Scan for the cell matching the given text and deliver its [x, y] coordinate at center. 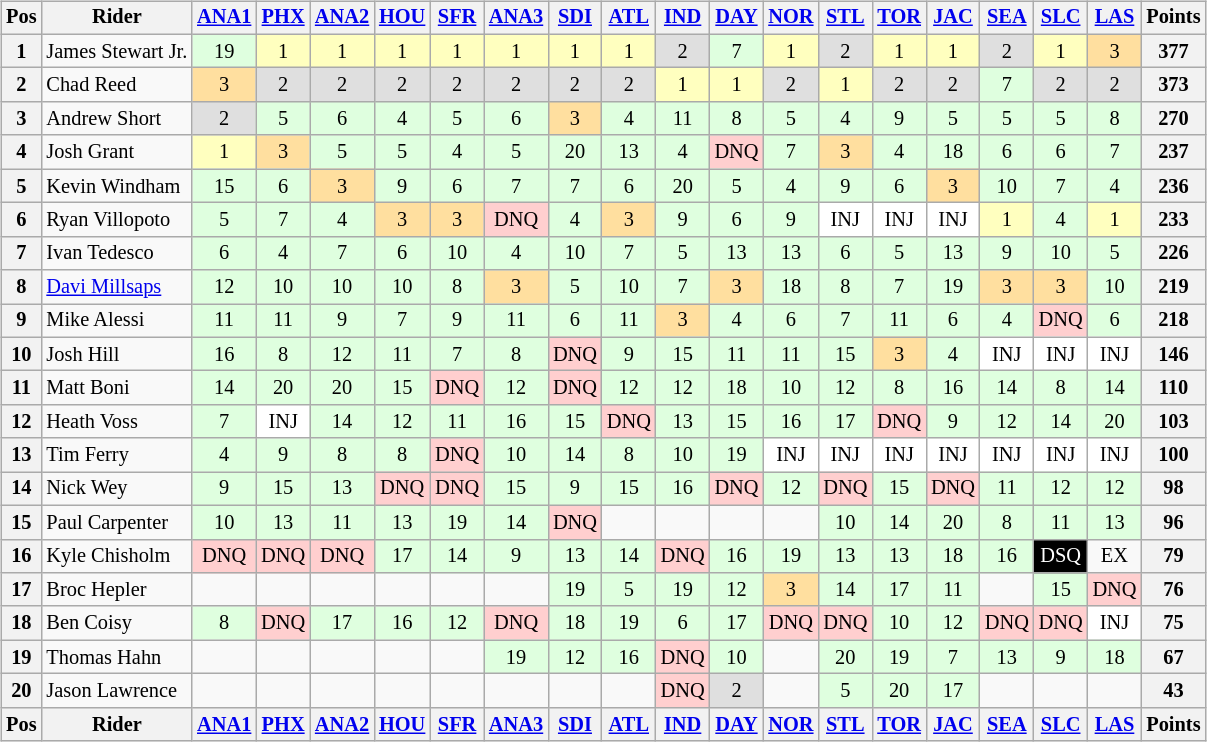
Chad Reed [116, 85]
Ryan Villopoto [116, 220]
DSQ [1061, 556]
Davi Millsaps [116, 287]
Andrew Short [116, 119]
Paul Carpenter [116, 522]
43 [1173, 691]
Ivan Tedesco [116, 253]
100 [1173, 455]
110 [1173, 388]
Josh Grant [116, 152]
218 [1173, 321]
Mike Alessi [116, 321]
75 [1173, 623]
Jason Lawrence [116, 691]
Thomas Hahn [116, 657]
103 [1173, 422]
Ben Coisy [116, 623]
James Stewart Jr. [116, 51]
Heath Voss [116, 422]
226 [1173, 253]
79 [1173, 556]
233 [1173, 220]
237 [1173, 152]
67 [1173, 657]
Josh Hill [116, 354]
98 [1173, 489]
377 [1173, 51]
96 [1173, 522]
Nick Wey [116, 489]
EX [1115, 556]
76 [1173, 590]
Kevin Windham [116, 186]
270 [1173, 119]
Matt Boni [116, 388]
Kyle Chisholm [116, 556]
236 [1173, 186]
146 [1173, 354]
373 [1173, 85]
Broc Hepler [116, 590]
Tim Ferry [116, 455]
219 [1173, 287]
